Extract the [x, y] coordinate from the center of the cell holding the provided text.  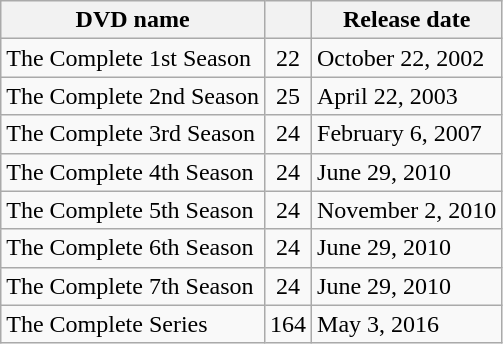
The Complete 6th Season [133, 248]
The Complete 4th Season [133, 172]
DVD name [133, 20]
25 [288, 96]
The Complete 2nd Season [133, 96]
The Complete 3rd Season [133, 134]
April 22, 2003 [407, 96]
The Complete 1st Season [133, 58]
22 [288, 58]
February 6, 2007 [407, 134]
October 22, 2002 [407, 58]
The Complete 5th Season [133, 210]
November 2, 2010 [407, 210]
May 3, 2016 [407, 324]
Release date [407, 20]
164 [288, 324]
The Complete 7th Season [133, 286]
The Complete Series [133, 324]
